Search for the cell housing the specified text and yield its [x, y] center coordinate. 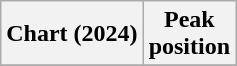
Chart (2024) [72, 34]
Peak position [189, 34]
